Determine the (x, y) coordinate at the center of the cell enclosing the given text.  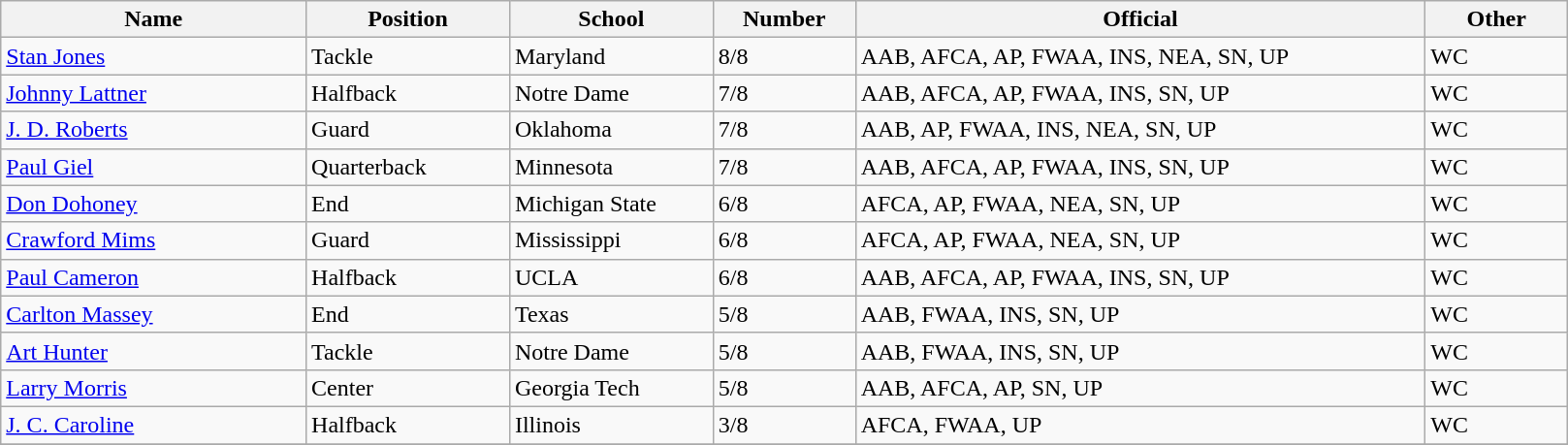
School (611, 19)
AAB, AP, FWAA, INS, NEA, SN, UP (1140, 130)
Paul Cameron (153, 277)
Paul Giel (153, 167)
Crawford Mims (153, 240)
3/8 (784, 425)
Oklahoma (611, 130)
AAB, AFCA, AP, SN, UP (1140, 388)
Illinois (611, 425)
UCLA (611, 277)
AFCA, FWAA, UP (1140, 425)
Georgia Tech (611, 388)
AAB, AFCA, AP, FWAA, INS, NEA, SN, UP (1140, 56)
Johnny Lattner (153, 93)
8/8 (784, 56)
Center (408, 388)
Larry Morris (153, 388)
Maryland (611, 56)
Don Dohoney (153, 204)
Minnesota (611, 167)
J. D. Roberts (153, 130)
Mississippi (611, 240)
J. C. Caroline (153, 425)
Official (1140, 19)
Other (1497, 19)
Name (153, 19)
Number (784, 19)
Michigan State (611, 204)
Texas (611, 314)
Art Hunter (153, 351)
Position (408, 19)
Quarterback (408, 167)
Stan Jones (153, 56)
Carlton Massey (153, 314)
